Extract the [x, y] coordinate from the center of the cell holding the provided text.  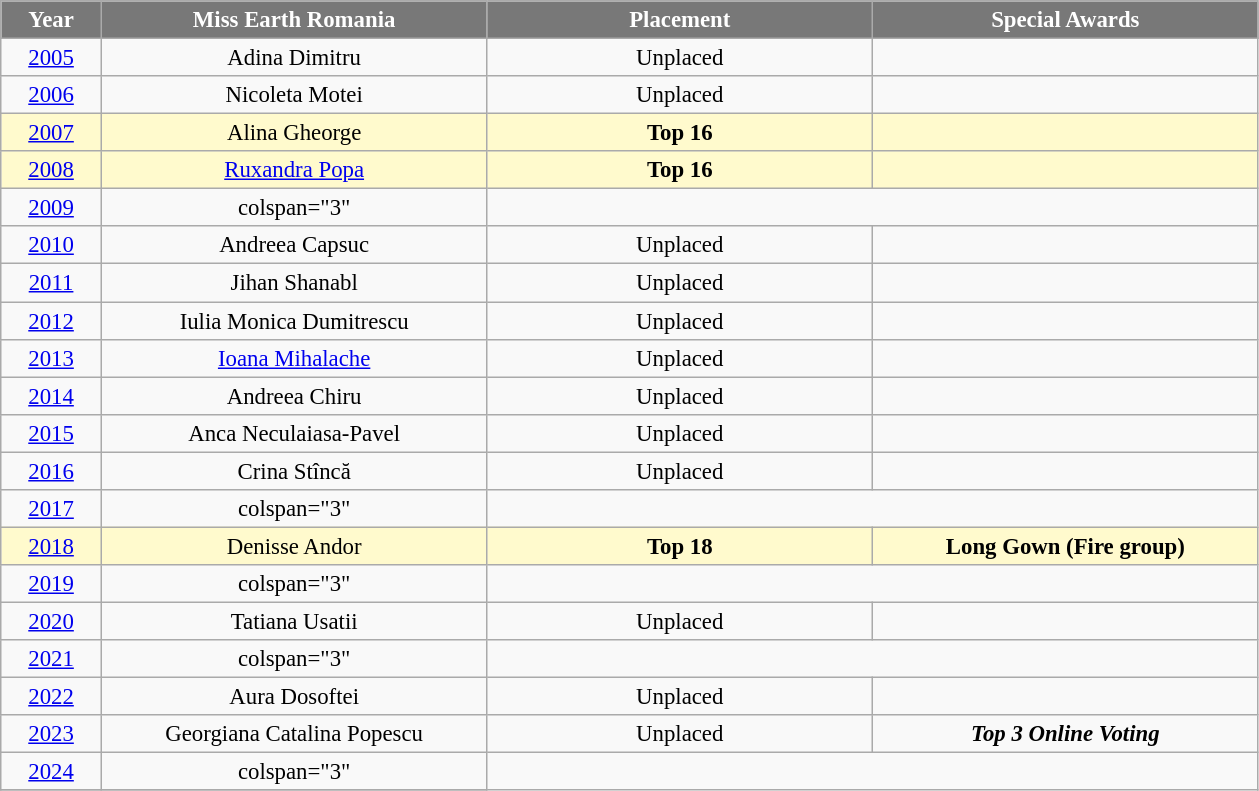
2022 [52, 697]
Placement [680, 20]
2006 [52, 95]
Georgiana Catalina Popescu [294, 734]
Aura Dosoftei [294, 697]
Top 18 [680, 546]
2009 [52, 208]
Adina Dimitru [294, 58]
2018 [52, 546]
2014 [52, 396]
Nicoleta Motei [294, 95]
Miss Earth Romania [294, 20]
Ruxandra Popa [294, 170]
Anca Neculaiasa-Pavel [294, 433]
2008 [52, 170]
Top 3 Online Voting [1066, 734]
Crina Stîncă [294, 471]
2016 [52, 471]
2017 [52, 509]
Special Awards [1066, 20]
Ioana Mihalache [294, 358]
Tatiana Usatii [294, 621]
2019 [52, 584]
2021 [52, 659]
Year [52, 20]
2024 [52, 772]
Andreea Capsuc [294, 245]
2005 [52, 58]
Alina Gheorge [294, 133]
Jihan Shanabl [294, 283]
2010 [52, 245]
2015 [52, 433]
Iulia Monica Dumitrescu [294, 321]
2013 [52, 358]
Andreea Chiru [294, 396]
Denisse Andor [294, 546]
2023 [52, 734]
2011 [52, 283]
2012 [52, 321]
2020 [52, 621]
2007 [52, 133]
Long Gown (Fire group) [1066, 546]
